Identify which cell holds the provided text, then report its (X, Y) central coordinate. 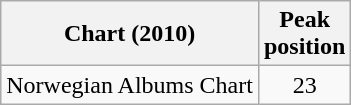
Norwegian Albums Chart (130, 85)
Chart (2010) (130, 34)
Peakposition (304, 34)
23 (304, 85)
